Determine the (x, y) coordinate at the center of the cell enclosing the given text.  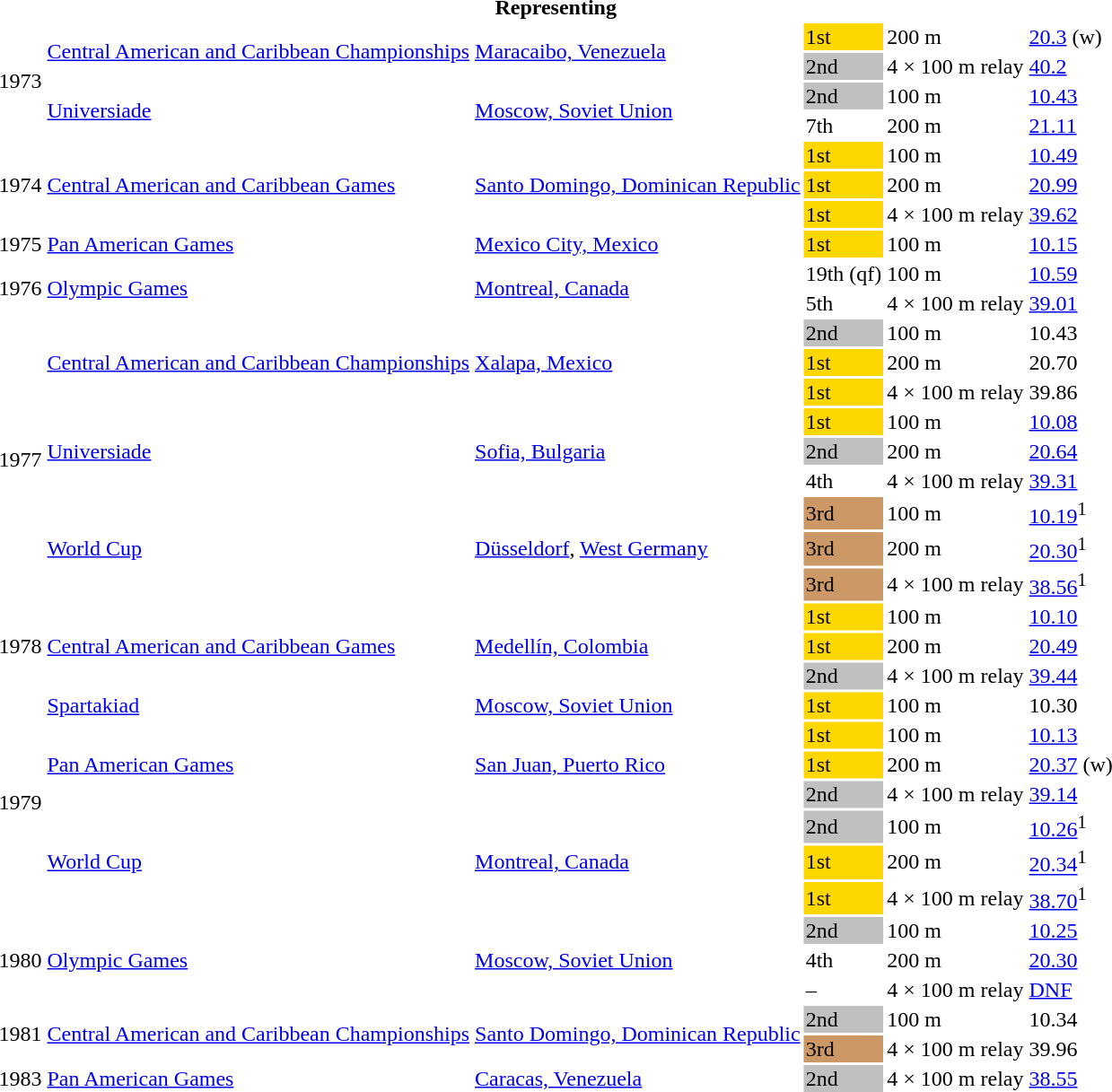
5th (844, 303)
– (844, 990)
Spartakiad (258, 705)
Xalapa, Mexico (638, 363)
19th (qf) (844, 274)
Mexico City, Mexico (638, 244)
Düsseldorf, West Germany (638, 549)
Caracas, Venezuela (638, 1079)
Medellín, Colombia (638, 646)
Sofia, Bulgaria (638, 451)
Maracaibo, Venezuela (638, 52)
7th (844, 126)
San Juan, Puerto Rico (638, 764)
